From the cell containing the given text, extract its center point as [X, Y] coordinate. 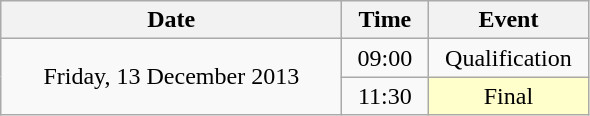
09:00 [385, 58]
Date [172, 20]
11:30 [385, 96]
Friday, 13 December 2013 [172, 77]
Final [508, 96]
Qualification [508, 58]
Time [385, 20]
Event [508, 20]
